Pinpoint the cell where the given text exists, returning its [X, Y] midpoint coordinate. 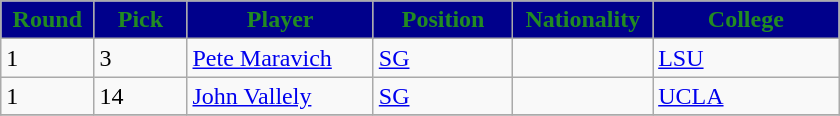
LSU [746, 58]
Position [443, 20]
Pete Maravich [280, 58]
3 [140, 58]
UCLA [746, 96]
Nationality [583, 20]
Player [280, 20]
College [746, 20]
Pick [140, 20]
Round [48, 20]
14 [140, 96]
John Vallely [280, 96]
